For the text-containing cell, return its midpoint in (x, y) coordinate format. 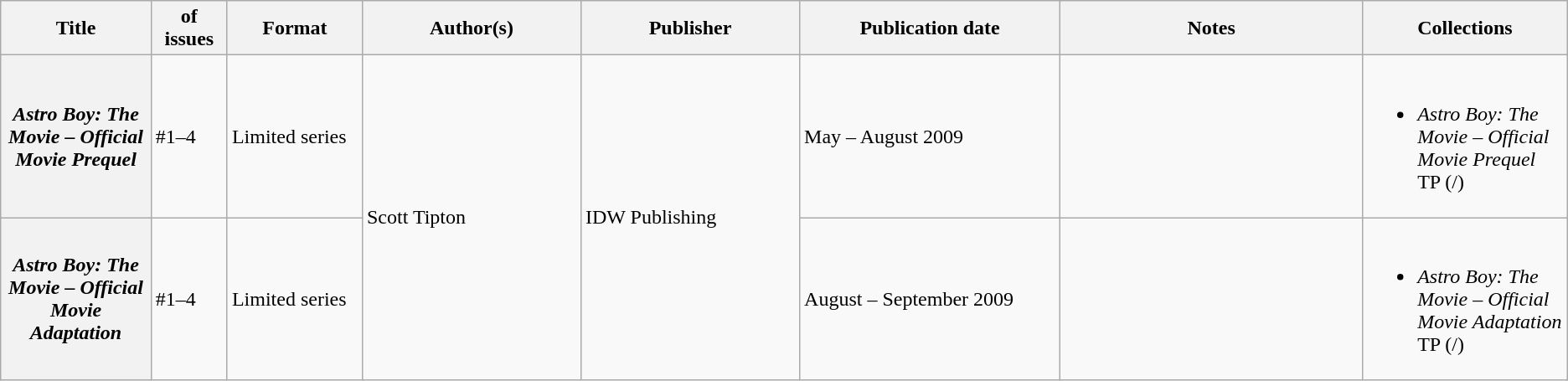
Title (76, 28)
Publication date (930, 28)
Astro Boy: The Movie – Official Movie Adaptation TP (/) (1466, 299)
Author(s) (471, 28)
Astro Boy: The Movie – Official Movie Prequel (76, 136)
Publisher (690, 28)
of issues (189, 28)
Format (295, 28)
August – September 2009 (930, 299)
Scott Tipton (471, 218)
Astro Boy: The Movie – Official Movie Adaptation (76, 299)
Astro Boy: The Movie – Official Movie Prequel TP (/) (1466, 136)
Notes (1211, 28)
May – August 2009 (930, 136)
Collections (1466, 28)
IDW Publishing (690, 218)
